Return (x, y) of the center of cell containing provided text 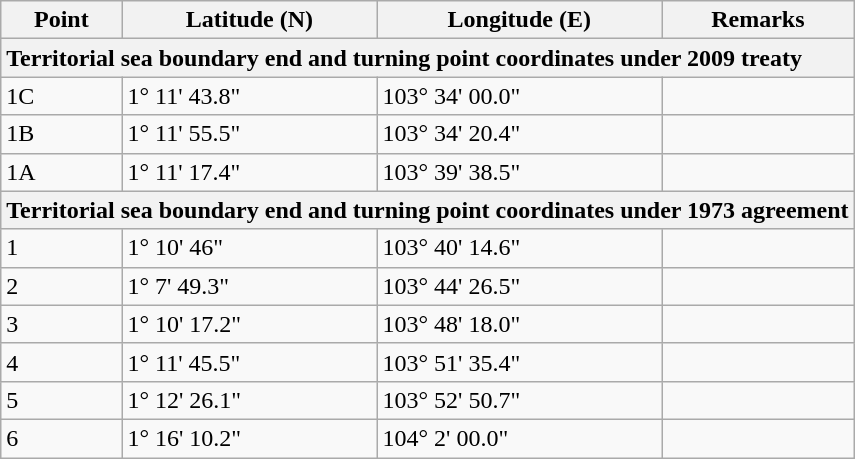
1° 11' 43.8" (250, 96)
104° 2' 00.0" (520, 438)
1° 16' 10.2" (250, 438)
5 (62, 400)
Longitude (E) (520, 20)
103° 34' 00.0" (520, 96)
1B (62, 134)
Latitude (N) (250, 20)
103° 44' 26.5" (520, 286)
1° 10' 46" (250, 248)
Point (62, 20)
103° 40' 14.6" (520, 248)
1C (62, 96)
Remarks (758, 20)
1A (62, 172)
Territorial sea boundary end and turning point coordinates under 2009 treaty (428, 58)
103° 48' 18.0" (520, 324)
1° 11' 55.5" (250, 134)
1° 12' 26.1" (250, 400)
103° 51' 35.4" (520, 362)
1° 11' 17.4" (250, 172)
2 (62, 286)
1° 11' 45.5" (250, 362)
103° 52' 50.7" (520, 400)
Territorial sea boundary end and turning point coordinates under 1973 agreement (428, 210)
103° 39' 38.5" (520, 172)
4 (62, 362)
3 (62, 324)
6 (62, 438)
1° 10' 17.2" (250, 324)
1° 7' 49.3" (250, 286)
1 (62, 248)
103° 34' 20.4" (520, 134)
